Pinpoint the cell where the given text exists, returning its [x, y] midpoint coordinate. 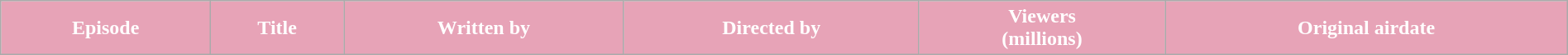
Title [278, 28]
Written by [485, 28]
Original airdate [1366, 28]
Viewers(millions) [1042, 28]
Episode [106, 28]
Directed by [771, 28]
